Identify which cell holds the provided text, then report its [X, Y] central coordinate. 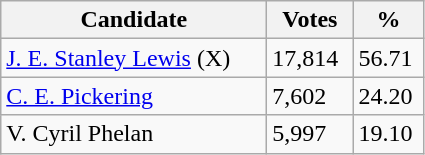
Votes [310, 20]
Candidate [134, 20]
56.71 [388, 58]
V. Cyril Phelan [134, 134]
C. E. Pickering [134, 96]
19.10 [388, 134]
% [388, 20]
24.20 [388, 96]
7,602 [310, 96]
5,997 [310, 134]
17,814 [310, 58]
J. E. Stanley Lewis (X) [134, 58]
